Find where the given text appears and provide that cell's center as (x, y) coordinate. 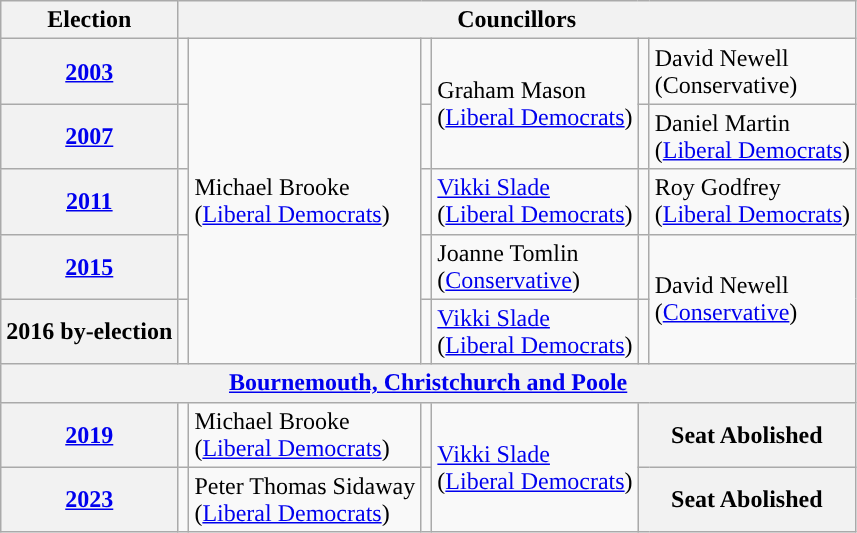
2011 (90, 202)
2023 (90, 500)
Peter Thomas Sidaway(Liberal Democrats) (305, 500)
2016 by-election (90, 332)
Daniel Martin(Liberal Democrats) (752, 136)
Joanne Tomlin(Conservative) (535, 266)
Roy Godfrey(Liberal Democrats) (752, 202)
2003 (90, 72)
2019 (90, 434)
2007 (90, 136)
Graham Mason(Liberal Democrats) (535, 104)
Bournemouth, Christchurch and Poole (428, 383)
Election (90, 20)
2015 (90, 266)
Councillors (517, 20)
